Capture the cell that displays the provided text and extract its [x, y] central coordinate. 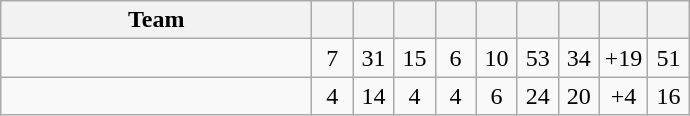
14 [374, 96]
53 [538, 58]
20 [578, 96]
34 [578, 58]
Team [156, 20]
16 [668, 96]
15 [414, 58]
51 [668, 58]
7 [332, 58]
+19 [624, 58]
31 [374, 58]
+4 [624, 96]
10 [496, 58]
24 [538, 96]
